Find where the given text appears and provide that cell's center as (x, y) coordinate. 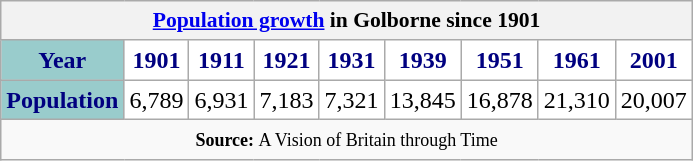
16,878 (500, 100)
1939 (422, 60)
1911 (222, 60)
Source: A Vision of Britain through Time (347, 139)
Population (62, 100)
21,310 (576, 100)
1931 (352, 60)
7,321 (352, 100)
7,183 (286, 100)
Population growth in Golborne since 1901 (347, 20)
1921 (286, 60)
20,007 (654, 100)
1901 (156, 60)
2001 (654, 60)
13,845 (422, 100)
1961 (576, 60)
6,931 (222, 100)
Year (62, 60)
1951 (500, 60)
6,789 (156, 100)
